Locate the cell with the specified text and output its (X, Y) center coordinate. 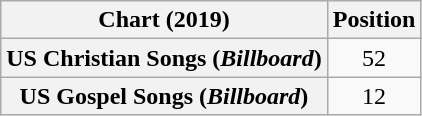
52 (374, 58)
Chart (2019) (164, 20)
US Christian Songs (Billboard) (164, 58)
12 (374, 96)
Position (374, 20)
US Gospel Songs (Billboard) (164, 96)
